Search for the cell housing the specified text and yield its (X, Y) center coordinate. 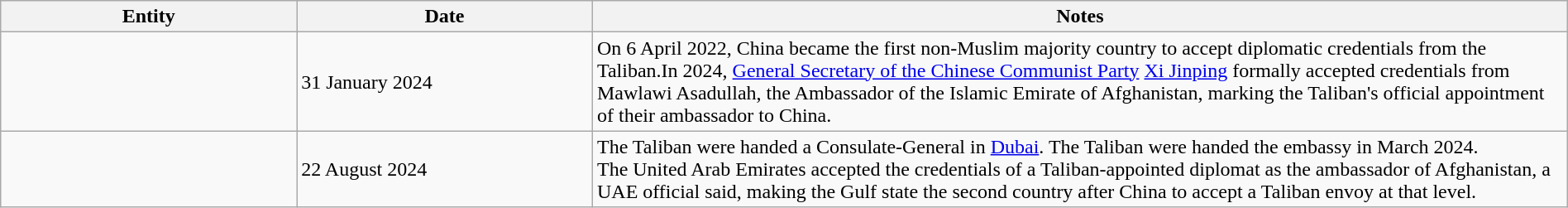
31 January 2024 (445, 81)
Date (445, 17)
22 August 2024 (445, 169)
Notes (1080, 17)
Entity (149, 17)
